Capture the cell that displays the provided text and extract its [X, Y] central coordinate. 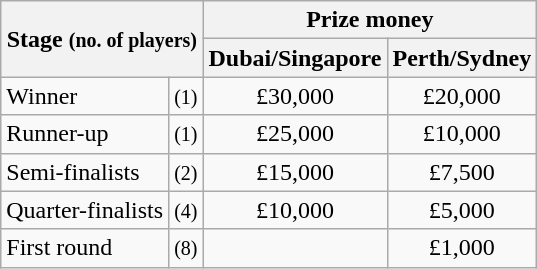
Stage (no. of players) [102, 39]
Winner [85, 96]
(8) [186, 248]
£20,000 [462, 96]
£5,000 [462, 210]
(2) [186, 172]
Runner-up [85, 134]
£7,500 [462, 172]
Quarter-finalists [85, 210]
£30,000 [295, 96]
Semi-finalists [85, 172]
Perth/Sydney [462, 58]
£25,000 [295, 134]
Dubai/Singapore [295, 58]
(4) [186, 210]
£15,000 [295, 172]
First round [85, 248]
£1,000 [462, 248]
Prize money [370, 20]
